For the text-containing cell, return its midpoint in [x, y] coordinate format. 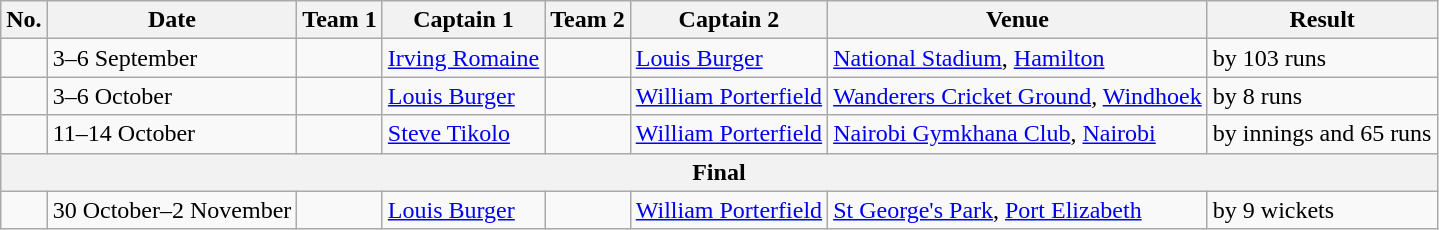
Final [719, 172]
by 8 runs [1322, 96]
11–14 October [172, 134]
3–6 September [172, 58]
by 103 runs [1322, 58]
Wanderers Cricket Ground, Windhoek [1018, 96]
Nairobi Gymkhana Club, Nairobi [1018, 134]
Date [172, 20]
St George's Park, Port Elizabeth [1018, 210]
30 October–2 November [172, 210]
Irving Romaine [463, 58]
Venue [1018, 20]
3–6 October [172, 96]
No. [24, 20]
Team 2 [588, 20]
Result [1322, 20]
Captain 1 [463, 20]
Captain 2 [728, 20]
Team 1 [340, 20]
by innings and 65 runs [1322, 134]
National Stadium, Hamilton [1018, 58]
Steve Tikolo [463, 134]
by 9 wickets [1322, 210]
